Scan for the cell matching the given text and deliver its [x, y] coordinate at center. 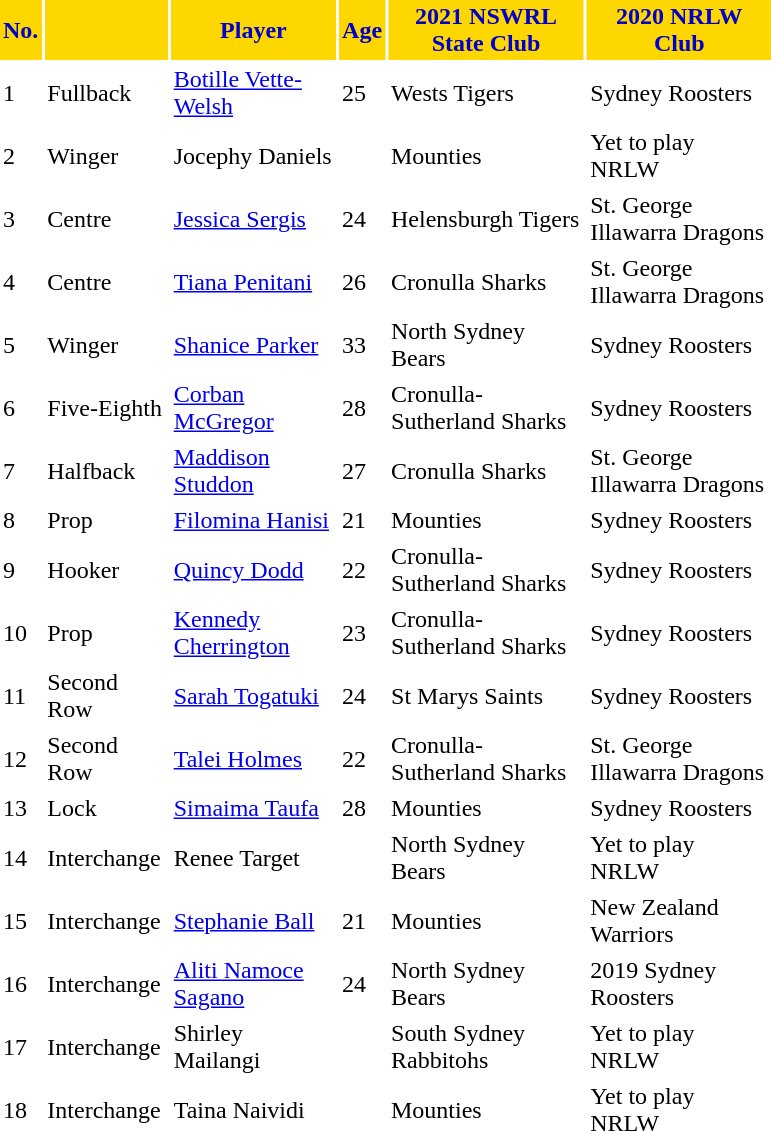
No. [20, 30]
13 [20, 808]
25 [362, 93]
3 [20, 219]
15 [20, 921]
New Zealand Warriors [679, 921]
8 [20, 520]
Lock [106, 808]
23 [362, 633]
Botille Vette-Welsh [254, 93]
5 [20, 345]
Kennedy Cherrington [254, 633]
Player [254, 30]
17 [20, 1047]
27 [362, 471]
16 [20, 984]
Jocephy Daniels [254, 156]
Corban McGregor [254, 408]
South Sydney Rabbitohs [486, 1047]
Age [362, 30]
2 [20, 156]
Maddison Studdon [254, 471]
4 [20, 282]
Fullback [106, 93]
Sarah Togatuki [254, 696]
12 [20, 759]
11 [20, 696]
Renee Target [254, 858]
Talei Holmes [254, 759]
7 [20, 471]
33 [362, 345]
9 [20, 570]
Quincy Dodd [254, 570]
Tiana Penitani [254, 282]
14 [20, 858]
Shirley Mailangi [254, 1047]
Wests Tigers [486, 93]
2019 Sydney Roosters [679, 984]
Halfback [106, 471]
10 [20, 633]
Stephanie Ball [254, 921]
Jessica Sergis [254, 219]
Simaima Taufa [254, 808]
2020 NRLW Club [679, 30]
Shanice Parker [254, 345]
Filomina Hanisi [254, 520]
Helensburgh Tigers [486, 219]
Aliti Namoce Sagano [254, 984]
Five-Eighth [106, 408]
1 [20, 93]
6 [20, 408]
St Marys Saints [486, 696]
26 [362, 282]
Hooker [106, 570]
2021 NSWRL State Club [486, 30]
